Locate the cell with the specified text and output its (x, y) center coordinate. 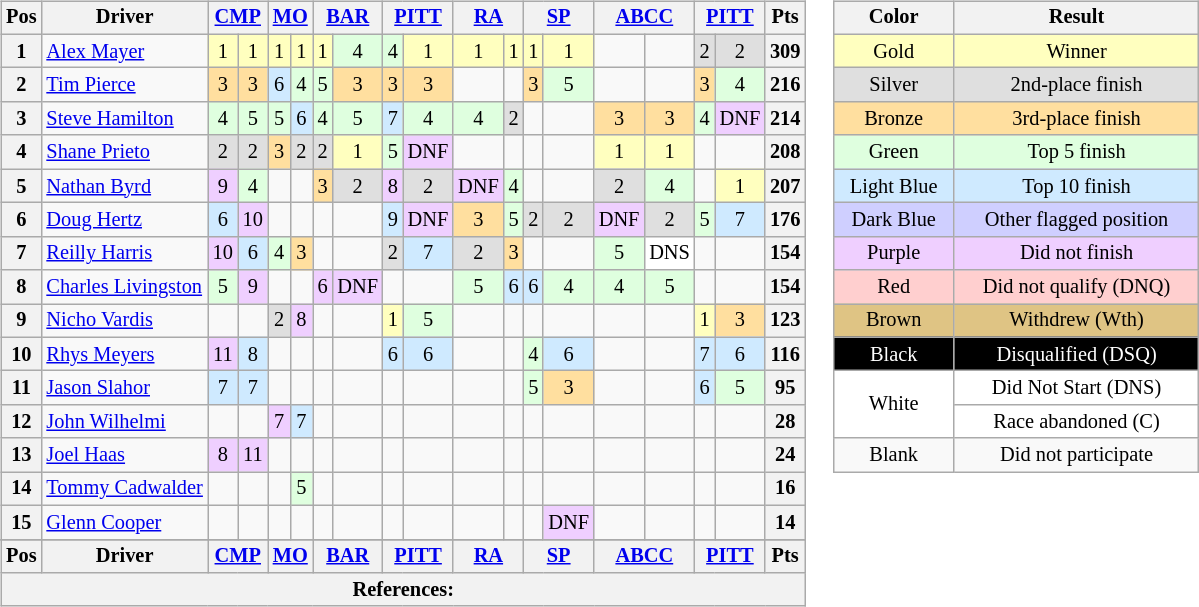
Disqualified (DSQ) (1076, 354)
Light Blue (894, 186)
Blank (894, 455)
123 (785, 321)
Purple (894, 253)
Did Not Start (DNS) (1076, 388)
Top 5 finish (1076, 152)
3rd-place finish (1076, 119)
Did not participate (1076, 455)
Doug Hertz (124, 220)
Tommy Cadwalder (124, 489)
Withdrew (Wth) (1076, 321)
12 (21, 422)
Red (894, 287)
208 (785, 152)
Tim Pierce (124, 85)
Nathan Byrd (124, 186)
Joel Haas (124, 455)
Reilly Harris (124, 253)
214 (785, 119)
Silver (894, 85)
16 (785, 489)
Steve Hamilton (124, 119)
Green (894, 152)
Rhys Meyers (124, 354)
Alex Mayer (124, 51)
Brown (894, 321)
Did not qualify (DNQ) (1076, 287)
24 (785, 455)
Color (894, 18)
15 (21, 522)
Other flagged position (1076, 220)
Black (894, 354)
Jason Slahor (124, 388)
Charles Livingston (124, 287)
DNS (669, 253)
Top 10 finish (1076, 186)
References: (403, 590)
Glenn Cooper (124, 522)
Winner (1076, 51)
309 (785, 51)
2nd-place finish (1076, 85)
Gold (894, 51)
Did not finish (1076, 253)
White (894, 404)
Dark Blue (894, 220)
Result (1076, 18)
Race abandoned (C) (1076, 422)
216 (785, 85)
John Wilhelmi (124, 422)
116 (785, 354)
95 (785, 388)
Bronze (894, 119)
28 (785, 422)
13 (21, 455)
176 (785, 220)
Shane Prieto (124, 152)
207 (785, 186)
Nicho Vardis (124, 321)
